Search for the cell housing the specified text and yield its (x, y) center coordinate. 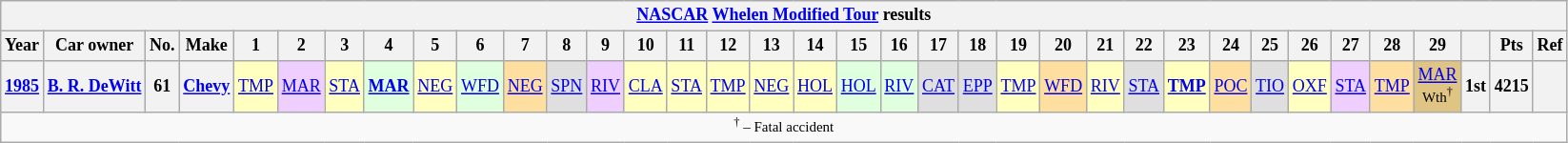
Make (207, 46)
20 (1063, 46)
22 (1143, 46)
14 (815, 46)
4 (389, 46)
28 (1392, 46)
7 (525, 46)
POC (1231, 86)
17 (939, 46)
NASCAR Whelen Modified Tour results (784, 15)
TIO (1271, 86)
27 (1351, 46)
15 (858, 46)
6 (480, 46)
23 (1187, 46)
25 (1271, 46)
1985 (23, 86)
5 (435, 46)
SPN (567, 86)
No. (162, 46)
13 (772, 46)
B. R. DeWitt (93, 86)
Pts (1511, 46)
16 (899, 46)
1 (256, 46)
Year (23, 46)
Ref (1550, 46)
EPP (977, 86)
Chevy (207, 86)
CLA (646, 86)
Car owner (93, 46)
8 (567, 46)
11 (686, 46)
29 (1437, 46)
26 (1309, 46)
† – Fatal accident (784, 127)
4215 (1511, 86)
CAT (939, 86)
3 (345, 46)
OXF (1309, 86)
21 (1105, 46)
2 (301, 46)
12 (728, 46)
MARWth† (1437, 86)
19 (1018, 46)
24 (1231, 46)
61 (162, 86)
18 (977, 46)
9 (606, 46)
10 (646, 46)
1st (1477, 86)
